Provide the [x, y] coordinate of the cell's center where the given text is located.  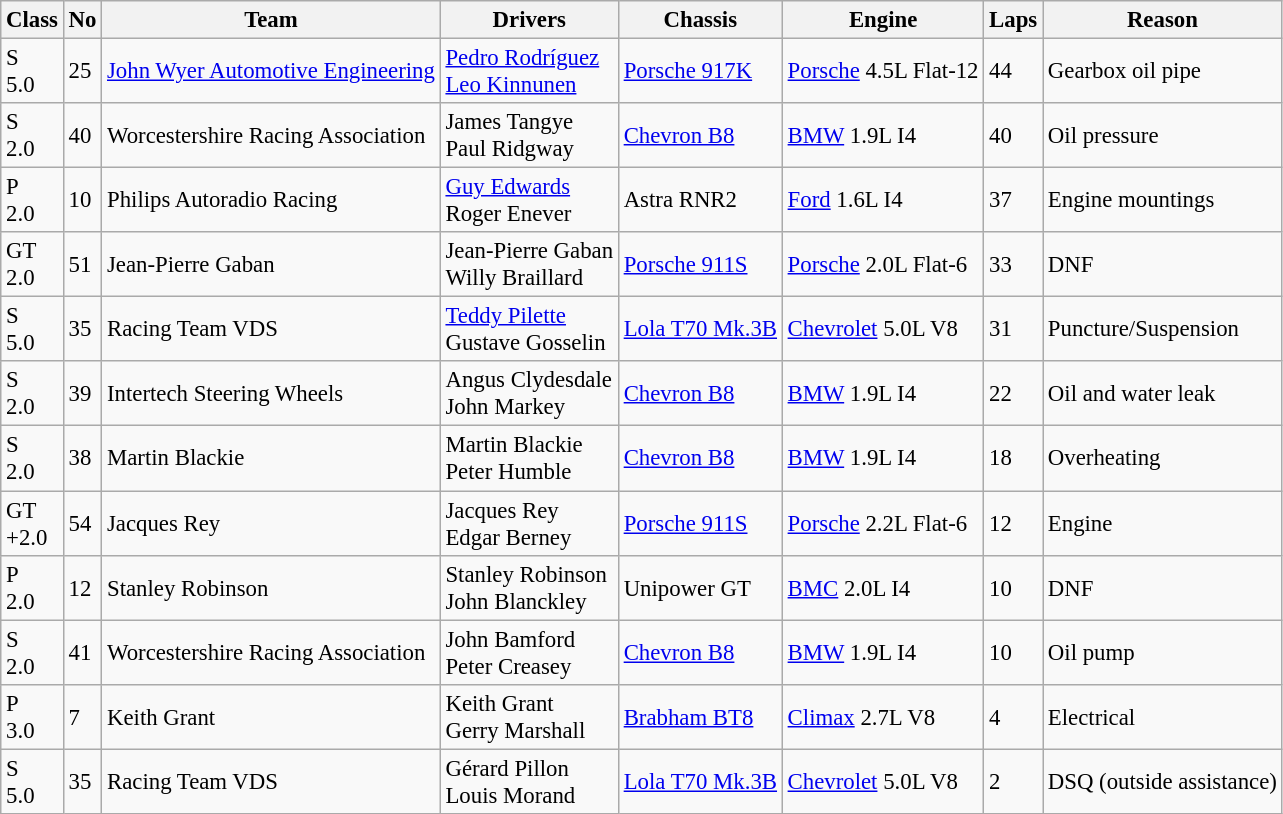
No [82, 20]
Intertech Steering Wheels [271, 394]
31 [1014, 330]
Oil pump [1163, 652]
DSQ (outside assistance) [1163, 782]
John Wyer Automotive Engineering [271, 72]
51 [82, 264]
Porsche 917K [700, 72]
Angus Clydesdale John Markey [529, 394]
Pedro Rodríguez Leo Kinnunen [529, 72]
Jacques Rey Edgar Berney [529, 524]
Puncture/Suspension [1163, 330]
Brabham BT8 [700, 716]
Reason [1163, 20]
Keith Grant [271, 716]
38 [82, 458]
BMC 2.0L I4 [882, 588]
Unipower GT [700, 588]
44 [1014, 72]
2 [1014, 782]
GT+2.0 [32, 524]
22 [1014, 394]
P3.0 [32, 716]
Porsche 2.0L Flat-6 [882, 264]
Class [32, 20]
25 [82, 72]
54 [82, 524]
Gérard Pillon Louis Morand [529, 782]
Jean-Pierre Gaban Willy Braillard [529, 264]
Stanley Robinson [271, 588]
Laps [1014, 20]
Team [271, 20]
Martin Blackie Peter Humble [529, 458]
Keith Grant Gerry Marshall [529, 716]
James Tangye Paul Ridgway [529, 136]
4 [1014, 716]
37 [1014, 200]
Climax 2.7L V8 [882, 716]
GT2.0 [32, 264]
Ford 1.6L I4 [882, 200]
Overheating [1163, 458]
John Bamford Peter Creasey [529, 652]
Electrical [1163, 716]
Gearbox oil pipe [1163, 72]
Jacques Rey [271, 524]
Teddy Pilette Gustave Gosselin [529, 330]
Oil and water leak [1163, 394]
Stanley Robinson John Blanckley [529, 588]
33 [1014, 264]
Philips Autoradio Racing [271, 200]
Drivers [529, 20]
41 [82, 652]
Oil pressure [1163, 136]
Porsche 2.2L Flat-6 [882, 524]
Engine mountings [1163, 200]
7 [82, 716]
18 [1014, 458]
Chassis [700, 20]
39 [82, 394]
Astra RNR2 [700, 200]
Guy Edwards Roger Enever [529, 200]
Martin Blackie [271, 458]
Jean-Pierre Gaban [271, 264]
Porsche 4.5L Flat-12 [882, 72]
